From the cell containing the given text, extract its center point as [X, Y] coordinate. 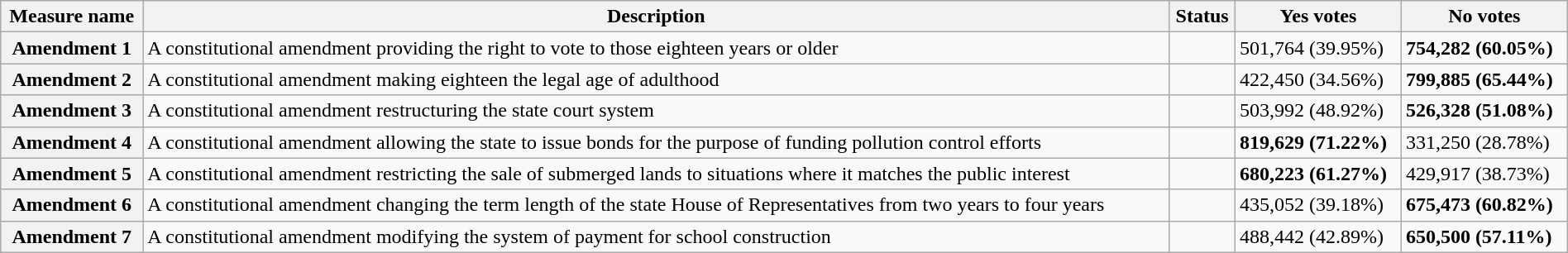
Amendment 6 [72, 205]
No votes [1484, 17]
680,223 (61.27%) [1318, 174]
A constitutional amendment restructuring the state court system [657, 111]
819,629 (71.22%) [1318, 142]
Amendment 2 [72, 79]
A constitutional amendment allowing the state to issue bonds for the purpose of funding pollution control efforts [657, 142]
Status [1202, 17]
Amendment 3 [72, 111]
503,992 (48.92%) [1318, 111]
Yes votes [1318, 17]
526,328 (51.08%) [1484, 111]
488,442 (42.89%) [1318, 236]
A constitutional amendment providing the right to vote to those eighteen years or older [657, 48]
429,917 (38.73%) [1484, 174]
331,250 (28.78%) [1484, 142]
650,500 (57.11%) [1484, 236]
422,450 (34.56%) [1318, 79]
A constitutional amendment changing the term length of the state House of Representatives from two years to four years [657, 205]
Description [657, 17]
A constitutional amendment making eighteen the legal age of adulthood [657, 79]
Amendment 7 [72, 236]
Measure name [72, 17]
Amendment 4 [72, 142]
A constitutional amendment modifying the system of payment for school construction [657, 236]
501,764 (39.95%) [1318, 48]
Amendment 5 [72, 174]
799,885 (65.44%) [1484, 79]
Amendment 1 [72, 48]
A constitutional amendment restricting the sale of submerged lands to situations where it matches the public interest [657, 174]
675,473 (60.82%) [1484, 205]
435,052 (39.18%) [1318, 205]
754,282 (60.05%) [1484, 48]
